From the cell containing the given text, extract its center point as [x, y] coordinate. 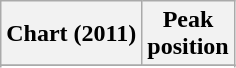
Peakposition [188, 34]
Chart (2011) [72, 34]
